From the cell containing the given text, extract its center point as [x, y] coordinate. 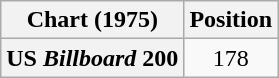
Position [231, 20]
178 [231, 58]
Chart (1975) [92, 20]
US Billboard 200 [92, 58]
